Capture the cell that displays the provided text and extract its [x, y] central coordinate. 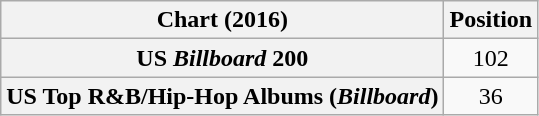
US Top R&B/Hip-Hop Albums (Billboard) [222, 96]
US Billboard 200 [222, 58]
36 [491, 96]
102 [491, 58]
Position [491, 20]
Chart (2016) [222, 20]
